Capture the cell that displays the provided text and extract its (X, Y) central coordinate. 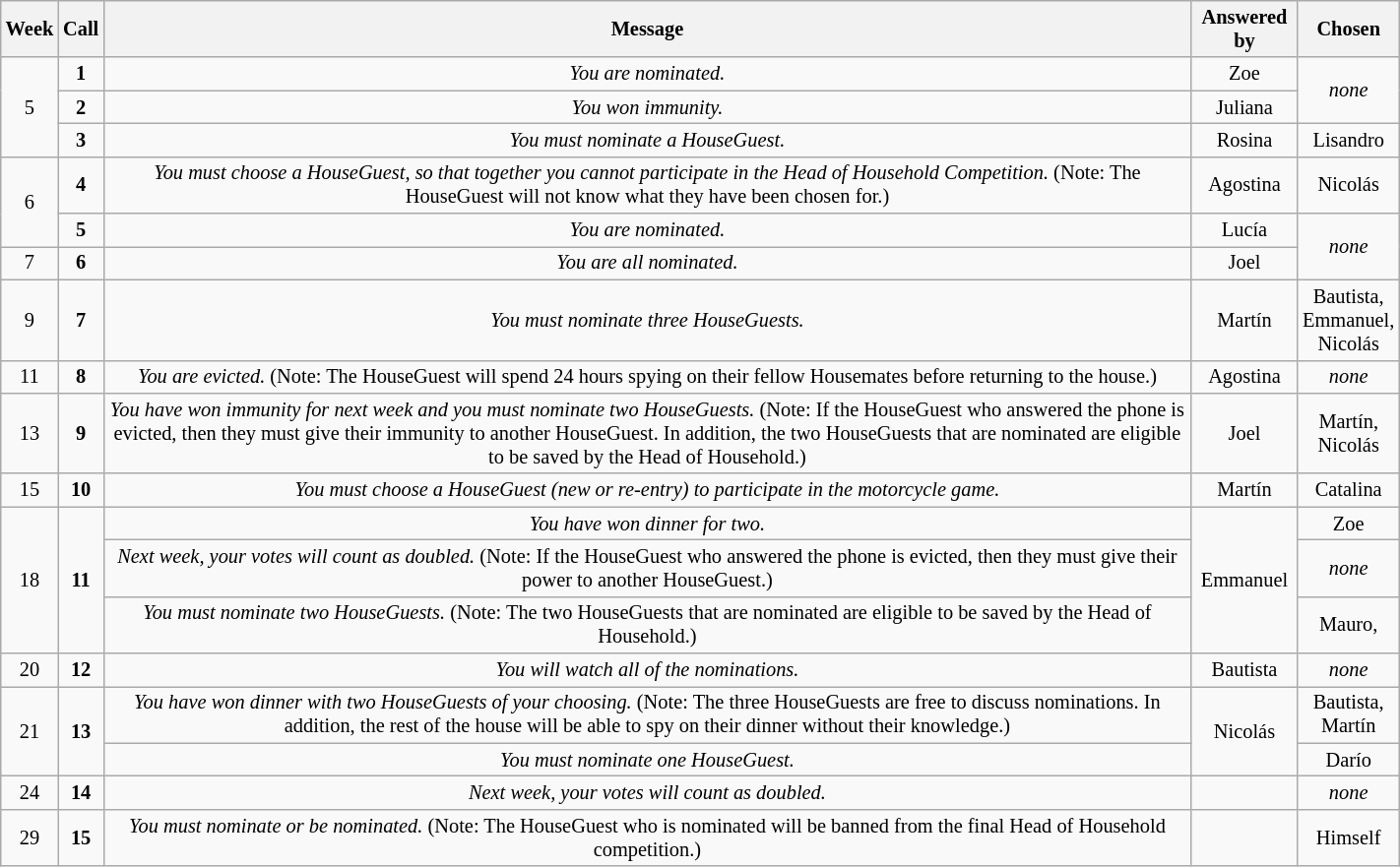
Answered by (1244, 29)
You are all nominated. (648, 263)
You won immunity. (648, 107)
Himself (1349, 837)
You must nominate a HouseGuest. (648, 140)
4 (81, 185)
You are evicted. (Note: The HouseGuest will spend 24 hours spying on their fellow Housemates before returning to the house.) (648, 377)
Darío (1349, 760)
3 (81, 140)
Message (648, 29)
14 (81, 792)
Juliana (1244, 107)
2 (81, 107)
Bautista,Martín (1349, 714)
Catalina (1349, 490)
Chosen (1349, 29)
You must nominate three HouseGuests. (648, 320)
21 (30, 730)
You must nominate two HouseGuests. (Note: The two HouseGuests that are nominated are eligible to be saved by the Head of Household.) (648, 625)
24 (30, 792)
You will watch all of the nominations. (648, 670)
1 (81, 74)
Next week, your votes will count as doubled. (648, 792)
Lucía (1244, 230)
You must nominate one HouseGuest. (648, 760)
Bautista (1244, 670)
You must choose a HouseGuest (new or re-entry) to participate in the motorcycle game. (648, 490)
29 (30, 837)
18 (30, 581)
Call (81, 29)
8 (81, 377)
You must nominate or be nominated. (Note: The HouseGuest who is nominated will be banned from the final Head of Household competition.) (648, 837)
12 (81, 670)
Mauro, (1349, 625)
Bautista,Emmanuel,Nicolás (1349, 320)
Martín,Nicolás (1349, 433)
You have won dinner for two. (648, 524)
10 (81, 490)
Lisandro (1349, 140)
Rosina (1244, 140)
Week (30, 29)
20 (30, 670)
Emmanuel (1244, 581)
